Locate the cell with the specified text and output its (x, y) center coordinate. 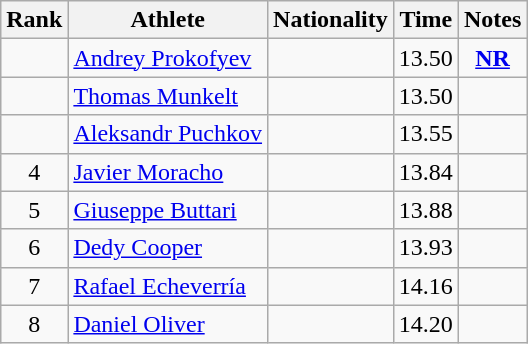
Aleksandr Puchkov (168, 134)
7 (34, 286)
Andrey Prokofyev (168, 58)
Nationality (331, 20)
8 (34, 324)
13.55 (426, 134)
14.20 (426, 324)
Thomas Munkelt (168, 96)
5 (34, 210)
Time (426, 20)
4 (34, 172)
Rank (34, 20)
Athlete (168, 20)
Notes (492, 20)
6 (34, 248)
13.84 (426, 172)
Javier Moracho (168, 172)
14.16 (426, 286)
NR (492, 58)
Daniel Oliver (168, 324)
13.93 (426, 248)
13.88 (426, 210)
Rafael Echeverría (168, 286)
Giuseppe Buttari (168, 210)
Dedy Cooper (168, 248)
